Return the (X, Y) coordinate for the center point of the cell that contains the specified text.  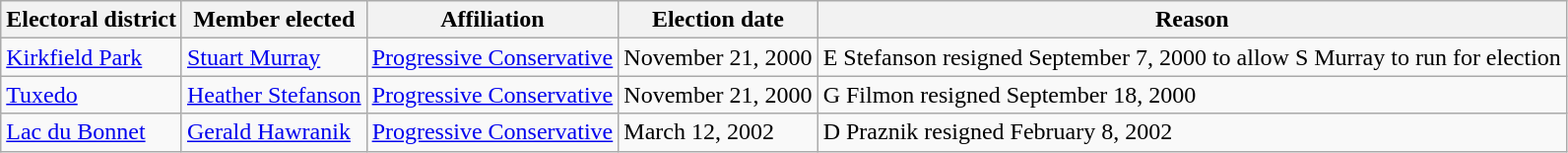
G Filmon resigned September 18, 2000 (1192, 95)
Heather Stefanson (274, 95)
Lac du Bonnet (92, 132)
E Stefanson resigned September 7, 2000 to allow S Murray to run for election (1192, 57)
Gerald Hawranik (274, 132)
Member elected (274, 20)
Election date (718, 20)
Tuxedo (92, 95)
Reason (1192, 20)
D Praznik resigned February 8, 2002 (1192, 132)
March 12, 2002 (718, 132)
Electoral district (92, 20)
Affiliation (492, 20)
Stuart Murray (274, 57)
Kirkfield Park (92, 57)
